Pinpoint the cell where the given text exists, returning its [x, y] midpoint coordinate. 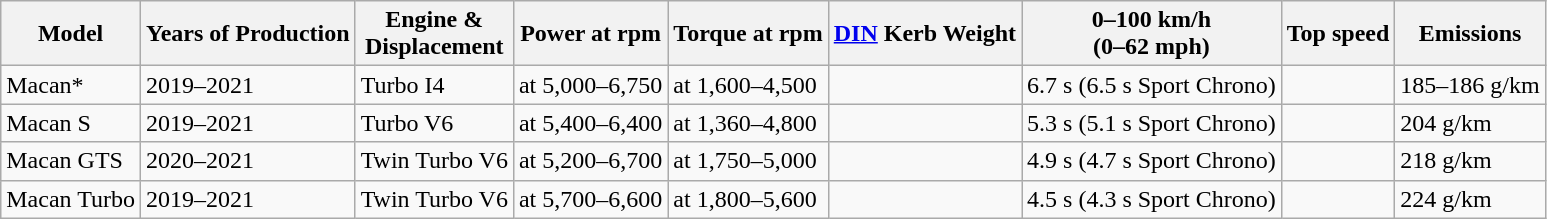
Macan GTS [71, 161]
Macan* [71, 85]
4.5 s (4.3 s Sport Chrono) [1152, 199]
6.7 s (6.5 s Sport Chrono) [1152, 85]
4.9 s (4.7 s Sport Chrono) [1152, 161]
0–100 km/h(0–62 mph) [1152, 34]
Macan S [71, 123]
Macan Turbo [71, 199]
at 5,200–6,700 [590, 161]
Torque at rpm [748, 34]
Engine &Displacement [434, 34]
204 g/km [1470, 123]
Top speed [1338, 34]
at 1,360–4,800 [748, 123]
5.3 s (5.1 s Sport Chrono) [1152, 123]
at 1,750–5,000 [748, 161]
Emissions [1470, 34]
Model [71, 34]
Power at rpm [590, 34]
Turbo V6 [434, 123]
185–186 g/km [1470, 85]
at 5,700–6,600 [590, 199]
DIN Kerb Weight [924, 34]
2020–2021 [248, 161]
224 g/km [1470, 199]
218 g/km [1470, 161]
Years of Production [248, 34]
Turbo I4 [434, 85]
at 5,000–6,750 [590, 85]
at 1,600–4,500 [748, 85]
at 5,400–6,400 [590, 123]
at 1,800–5,600 [748, 199]
